Locate the cell with the specified text and output its (x, y) center coordinate. 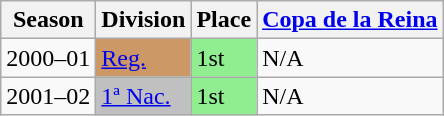
Division (144, 20)
Copa de la Reina (350, 20)
1ª Nac. (144, 96)
Place (224, 20)
2001–02 (48, 96)
Season (48, 20)
Reg. (144, 58)
2000–01 (48, 58)
